Detect which cell encompasses the target text, then output its (X, Y) center coordinate. 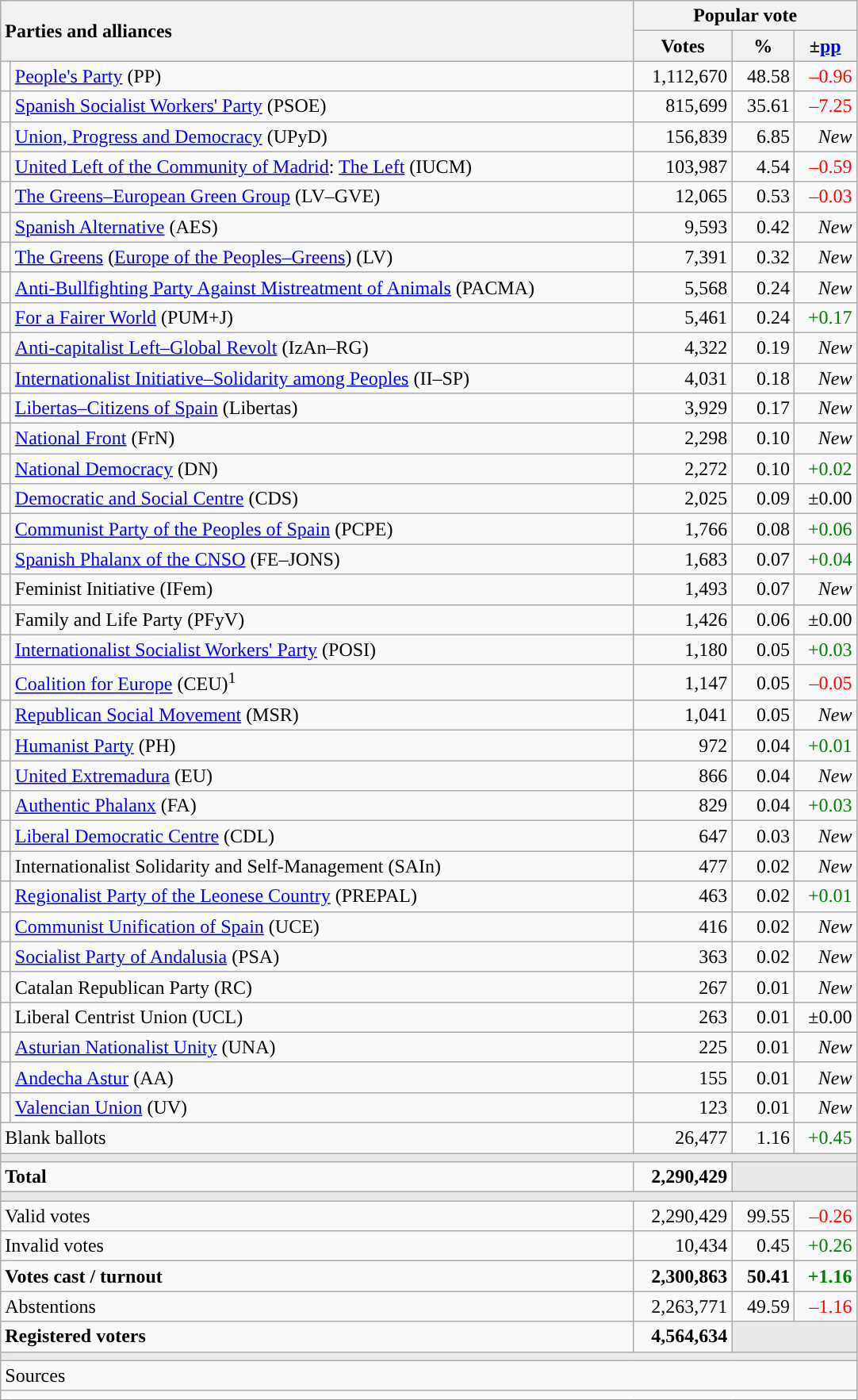
Total (317, 1177)
Authentic Phalanx (FA) (322, 806)
49.59 (763, 1306)
Sources (428, 1375)
26,477 (683, 1138)
1.16 (763, 1138)
United Left of the Community of Madrid: The Left (IUCM) (322, 167)
+1.16 (825, 1276)
2,025 (683, 499)
Valid votes (317, 1216)
1,112,670 (683, 76)
–0.96 (825, 76)
48.58 (763, 76)
267 (683, 987)
1,041 (683, 715)
Blank ballots (317, 1138)
Communist Party of the Peoples of Spain (PCPE) (322, 529)
Votes cast / turnout (317, 1276)
Liberal Centrist Union (UCL) (322, 1017)
–0.03 (825, 197)
Internationalist Initiative–Solidarity among Peoples (II–SP) (322, 378)
1,147 (683, 682)
Regionalist Party of the Leonese Country (PREPAL) (322, 896)
Feminist Initiative (IFem) (322, 589)
0.53 (763, 197)
5,568 (683, 287)
Communist Unification of Spain (UCE) (322, 926)
–0.26 (825, 1216)
Anti-capitalist Left–Global Revolt (IzAn–RG) (322, 347)
Valencian Union (UV) (322, 1107)
Andecha Astur (AA) (322, 1077)
–1.16 (825, 1306)
3,929 (683, 408)
225 (683, 1047)
0.18 (763, 378)
Libertas–Citizens of Spain (Libertas) (322, 408)
6.85 (763, 136)
Parties and alliances (317, 31)
0.09 (763, 499)
+0.02 (825, 469)
363 (683, 957)
9,593 (683, 227)
10,434 (683, 1246)
Family and Life Party (PFyV) (322, 619)
The Greens (Europe of the Peoples–Greens) (LV) (322, 257)
Registered voters (317, 1337)
815,699 (683, 106)
416 (683, 926)
–0.05 (825, 682)
0.06 (763, 619)
People's Party (PP) (322, 76)
463 (683, 896)
866 (683, 776)
For a Fairer World (PUM+J) (322, 317)
Abstentions (317, 1306)
Democratic and Social Centre (CDS) (322, 499)
Asturian Nationalist Unity (UNA) (322, 1047)
1,426 (683, 619)
+0.45 (825, 1138)
103,987 (683, 167)
Spanish Socialist Workers' Party (PSOE) (322, 106)
4,031 (683, 378)
United Extremadura (EU) (322, 776)
156,839 (683, 136)
1,180 (683, 650)
+0.06 (825, 529)
829 (683, 806)
99.55 (763, 1216)
0.17 (763, 408)
Votes (683, 46)
1,493 (683, 589)
263 (683, 1017)
Spanish Alternative (AES) (322, 227)
972 (683, 746)
4,564,634 (683, 1337)
The Greens–European Green Group (LV–GVE) (322, 197)
Coalition for Europe (CEU)1 (322, 682)
Union, Progress and Democracy (UPyD) (322, 136)
Internationalist Socialist Workers' Party (POSI) (322, 650)
35.61 (763, 106)
2,298 (683, 439)
Socialist Party of Andalusia (PSA) (322, 957)
Internationalist Solidarity and Self-Management (SAIn) (322, 866)
+0.26 (825, 1246)
1,766 (683, 529)
+0.04 (825, 559)
2,263,771 (683, 1306)
0.19 (763, 347)
Liberal Democratic Centre (CDL) (322, 836)
Spanish Phalanx of the CNSO (FE–JONS) (322, 559)
0.03 (763, 836)
2,300,863 (683, 1276)
±pp (825, 46)
+0.17 (825, 317)
Invalid votes (317, 1246)
5,461 (683, 317)
123 (683, 1107)
4.54 (763, 167)
0.08 (763, 529)
National Front (FrN) (322, 439)
1,683 (683, 559)
–7.25 (825, 106)
0.42 (763, 227)
National Democracy (DN) (322, 469)
477 (683, 866)
0.32 (763, 257)
4,322 (683, 347)
% (763, 46)
50.41 (763, 1276)
12,065 (683, 197)
Anti-Bullfighting Party Against Mistreatment of Animals (PACMA) (322, 287)
647 (683, 836)
0.45 (763, 1246)
Catalan Republican Party (RC) (322, 987)
2,272 (683, 469)
155 (683, 1077)
7,391 (683, 257)
–0.59 (825, 167)
Popular vote (745, 16)
Republican Social Movement (MSR) (322, 715)
Humanist Party (PH) (322, 746)
